From the cell containing the given text, extract its center point as (x, y) coordinate. 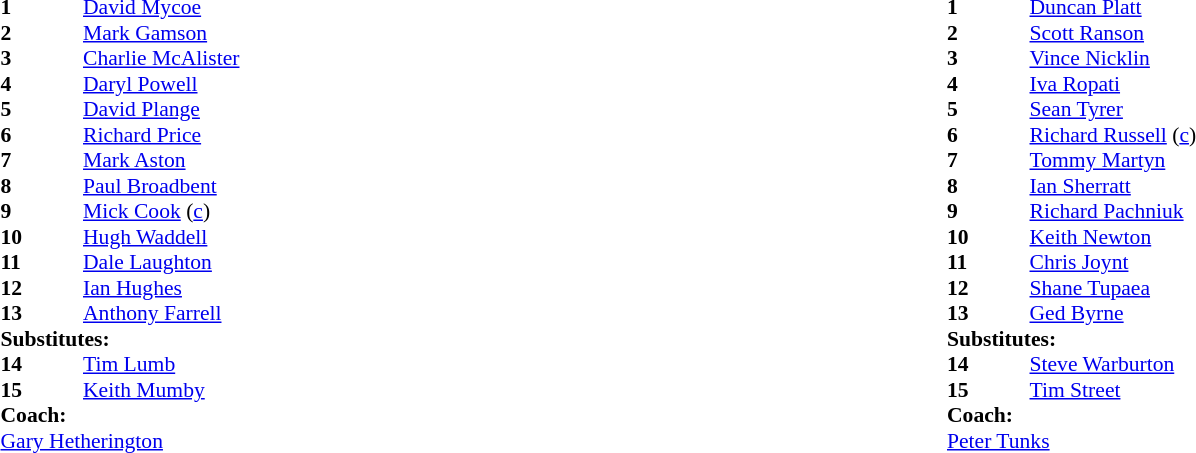
Richard Price (161, 135)
Mark Aston (161, 161)
Mark Gamson (161, 33)
Paul Broadbent (161, 186)
Hugh Waddell (161, 237)
Charlie McAlister (161, 59)
Ian Hughes (161, 288)
Anthony Farrell (161, 313)
Keith Mumby (161, 390)
David Plange (161, 109)
Daryl Powell (161, 84)
Dale Laughton (161, 263)
Tim Lumb (161, 365)
Mick Cook (c) (161, 211)
